Return the (X, Y) coordinate for the center point of the cell that contains the specified text.  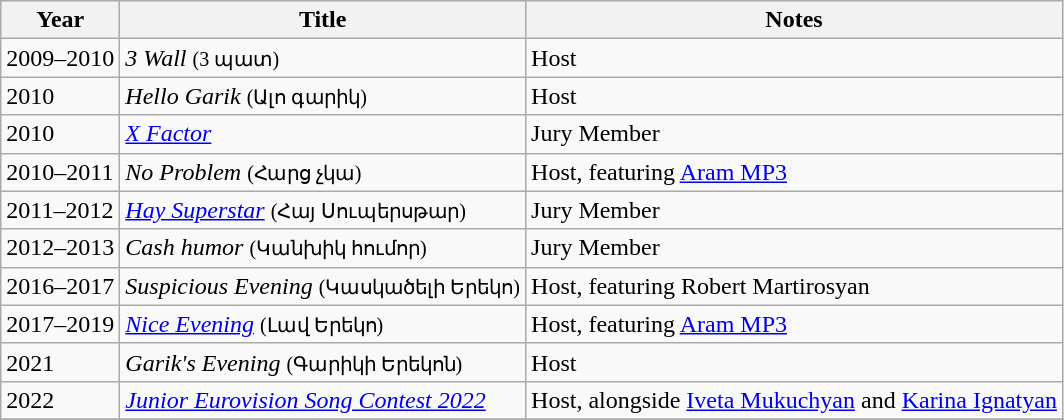
2016–2017 (60, 286)
2009–2010 (60, 58)
Hello Garik (Ալո գարիկ) (323, 96)
2021 (60, 362)
Nice Evening (Լավ Երեկո) (323, 324)
X Factor (323, 134)
2017–2019 (60, 324)
Junior Eurovision Song Contest 2022 (323, 400)
Host, alongside Iveta Mukuchyan and Karina Ignatyan (794, 400)
Garik's Evening (Գարիկի Երեկոն) (323, 362)
2010–2011 (60, 172)
Suspicious Evening (Կասկածելի Երեկո) (323, 286)
Host, featuring Robert Martirosyan (794, 286)
Year (60, 20)
No Problem (Հարց չկա) (323, 172)
Title (323, 20)
Hay Superstar (Հայ Սուպերսթար) (323, 210)
2022 (60, 400)
Cash humor (Կանխիկ հումոր) (323, 248)
3 Wall (3 պատ) (323, 58)
2012–2013 (60, 248)
2011–2012 (60, 210)
Notes (794, 20)
